Determine the [x, y] coordinate at the center of the cell enclosing the given text.  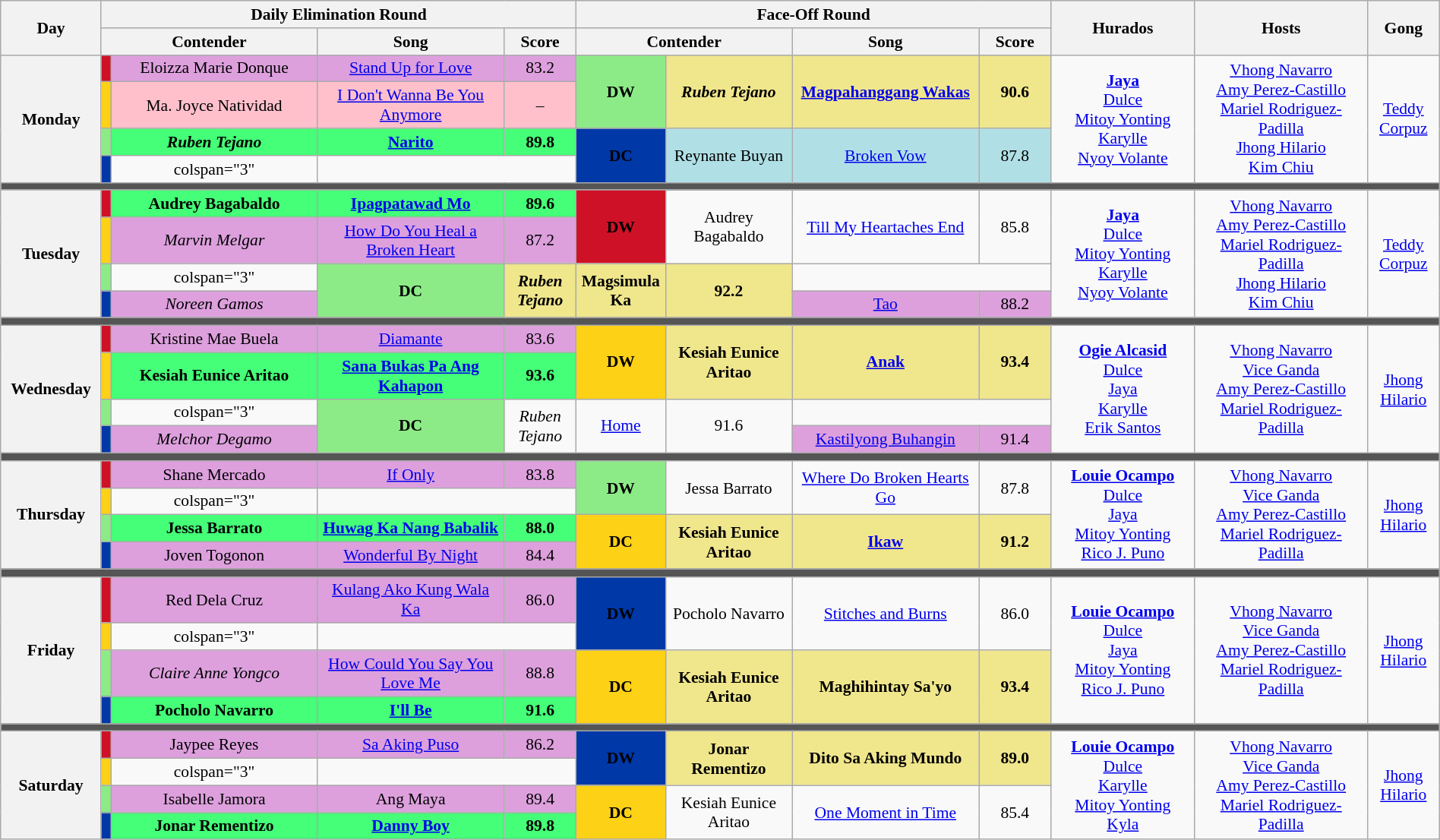
Wonderful By Night [410, 556]
89.6 [541, 204]
Dito Sa Aking Mundo [886, 758]
93.6 [541, 375]
Wednesday [52, 390]
Face-Off Round [813, 14]
Joven Togonon [214, 556]
Ma. Joyce Natividad [214, 105]
Friday [52, 650]
If Only [410, 475]
Stitches and Burns [886, 614]
88.8 [541, 673]
Danny Boy [410, 826]
Eloizza Marie Donque [214, 68]
Isabelle Jamora [214, 799]
Red Dela Cruz [214, 600]
How Do You Heal a Broken Heart [410, 240]
83.2 [541, 68]
– [541, 105]
Jaypee Reyes [214, 745]
84.4 [541, 556]
87.2 [541, 240]
Stand Up for Love [410, 68]
Home [621, 425]
Narito [410, 142]
Huwag Ka Nang Babalik [410, 529]
Claire Anne Yongco [214, 673]
Kulang Ako Kung Wala Ka [410, 600]
Anak [886, 363]
Noreen Gamos [214, 305]
Hurados [1123, 27]
Saturday [52, 785]
85.4 [1015, 813]
Magpahanggang Wakas [886, 91]
Vhong NavarroAmy Perez-CastilloMariel Rodriguez-PadillaJhong HilarioKim Chiu [1281, 254]
88.2 [1015, 305]
Monday [52, 118]
One Moment in Time [886, 813]
Gong [1404, 27]
Till My Heartaches End [886, 228]
Tuesday [52, 254]
Vhong NavarroAmy Perez-CastilloMariel Rodriguez-PadillaJhong Hilario Kim Chiu [1281, 118]
86.2 [541, 745]
Kastilyong Buhangin [886, 440]
Broken Vow [886, 155]
Where Do Broken Hearts Go [886, 488]
Louie OcampoDulceKarylleMitoy YontingKyla [1123, 785]
89.0 [1015, 758]
Ogie AlcasidDulceJayaKarylleErik Santos [1123, 390]
How Could You Say You Love Me [410, 673]
88.0 [541, 529]
I Don't Wanna Be You Anymore [410, 105]
Tao [886, 305]
83.6 [541, 339]
89.4 [541, 799]
Ang Maya [410, 799]
Melchor Degamo [214, 440]
Maghihintay Sa'yo [886, 687]
Marvin Melgar [214, 240]
Shane Mercado [214, 475]
Sana Bukas Pa Ang Kahapon [410, 375]
Daily Elimination Round [339, 14]
Hosts [1281, 27]
91.2 [1015, 542]
Reynante Buyan [728, 155]
I'll Be [410, 710]
Sa Aking Puso [410, 745]
83.8 [541, 475]
Magsimula Ka [621, 290]
92.2 [728, 290]
Kristine Mae Buela [214, 339]
Day [52, 27]
Diamante [410, 339]
85.8 [1015, 228]
91.4 [1015, 440]
90.6 [1015, 91]
Ipagpatawad Mo [410, 204]
Thursday [52, 515]
Ikaw [886, 542]
